Pinpoint the cell where the given text exists, returning its [X, Y] midpoint coordinate. 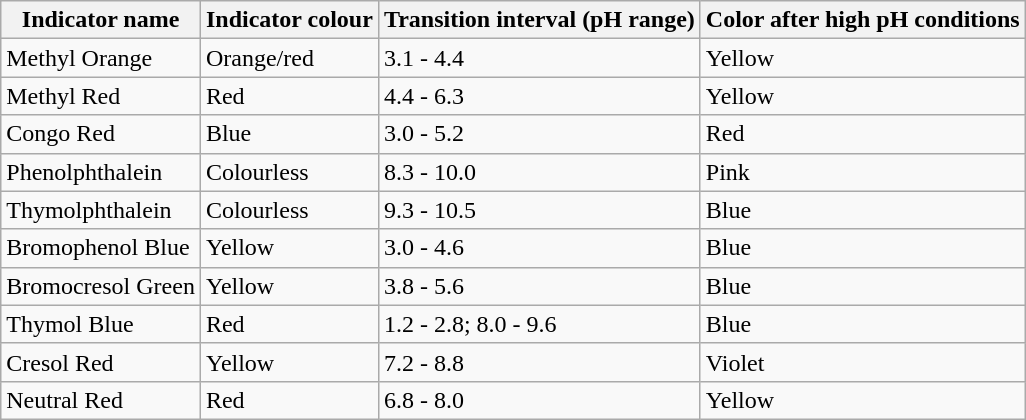
Neutral Red [101, 400]
9.3 - 10.5 [539, 210]
7.2 - 8.8 [539, 362]
Congo Red [101, 134]
Color after high pH conditions [862, 20]
6.8 - 8.0 [539, 400]
3.1 - 4.4 [539, 58]
Bromocresol Green [101, 286]
Transition interval (pH range) [539, 20]
Methyl Orange [101, 58]
Indicator name [101, 20]
Cresol Red [101, 362]
1.2 - 2.8; 8.0 - 9.6 [539, 324]
Thymolphthalein [101, 210]
8.3 - 10.0 [539, 172]
Phenolphthalein [101, 172]
Pink [862, 172]
Bromophenol Blue [101, 248]
Thymol Blue [101, 324]
Violet [862, 362]
4.4 - 6.3 [539, 96]
3.0 - 4.6 [539, 248]
Indicator colour [289, 20]
Orange/red [289, 58]
3.0 - 5.2 [539, 134]
Methyl Red [101, 96]
3.8 - 5.6 [539, 286]
